Extract the (X, Y) coordinate from the center of the cell holding the provided text.  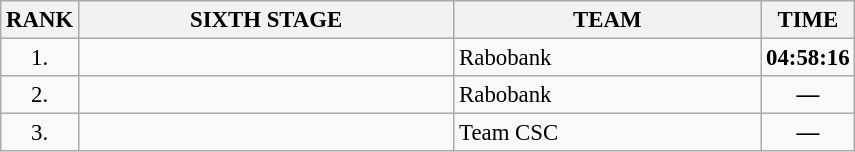
04:58:16 (808, 58)
1. (40, 58)
Team CSC (608, 133)
SIXTH STAGE (266, 20)
2. (40, 95)
TEAM (608, 20)
TIME (808, 20)
3. (40, 133)
RANK (40, 20)
